Identify which cell holds the provided text, then report its (x, y) central coordinate. 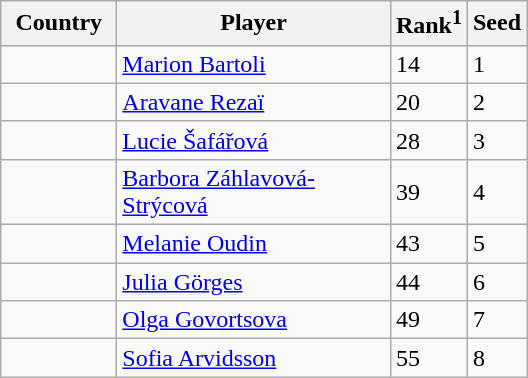
Aravane Rezaï (254, 102)
44 (428, 282)
Barbora Záhlavová-Strýcová (254, 192)
55 (428, 358)
39 (428, 192)
6 (496, 282)
3 (496, 140)
Julia Görges (254, 282)
1 (496, 64)
Sofia Arvidsson (254, 358)
20 (428, 102)
2 (496, 102)
49 (428, 320)
Country (59, 24)
7 (496, 320)
Player (254, 24)
8 (496, 358)
Lucie Šafářová (254, 140)
Olga Govortsova (254, 320)
4 (496, 192)
28 (428, 140)
Seed (496, 24)
Melanie Oudin (254, 244)
14 (428, 64)
Marion Bartoli (254, 64)
5 (496, 244)
43 (428, 244)
Rank1 (428, 24)
